Search for the cell housing the specified text and yield its [X, Y] center coordinate. 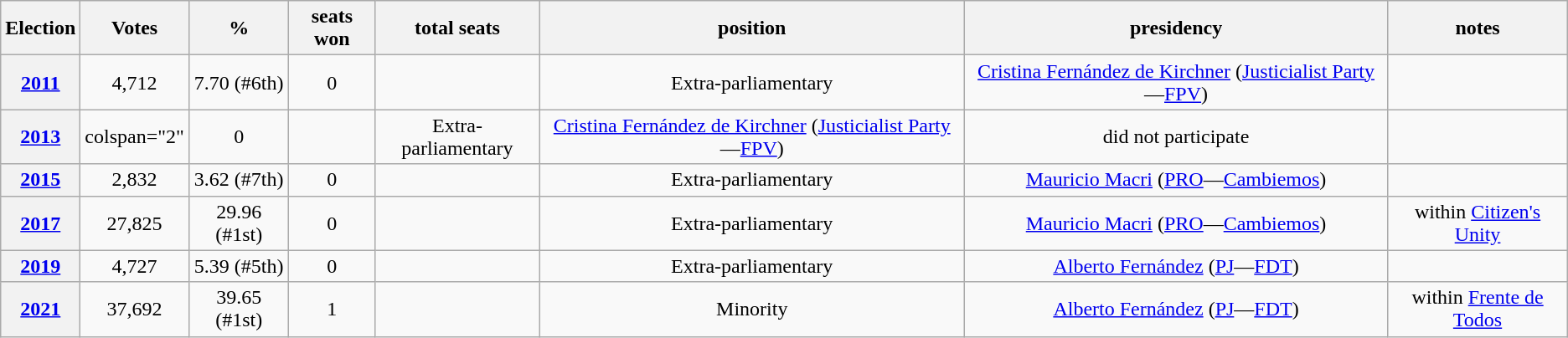
29.96 (#1st) [239, 223]
3.62 (#7th) [239, 180]
2,832 [135, 180]
colspan="2" [135, 137]
% [239, 28]
notes [1478, 28]
37,692 [135, 310]
Minority [752, 310]
Votes [135, 28]
27,825 [135, 223]
position [752, 28]
2021 [40, 310]
7.70 (#6th) [239, 82]
4,727 [135, 266]
5.39 (#5th) [239, 266]
2013 [40, 137]
within Citizen's Unity [1478, 223]
2011 [40, 82]
39.65 (#1st) [239, 310]
1 [332, 310]
did not participate [1176, 137]
4,712 [135, 82]
within Frente de Todos [1478, 310]
seats won [332, 28]
2019 [40, 266]
Election [40, 28]
total seats [457, 28]
2017 [40, 223]
2015 [40, 180]
presidency [1176, 28]
